Locate the cell with the specified text and output its (x, y) center coordinate. 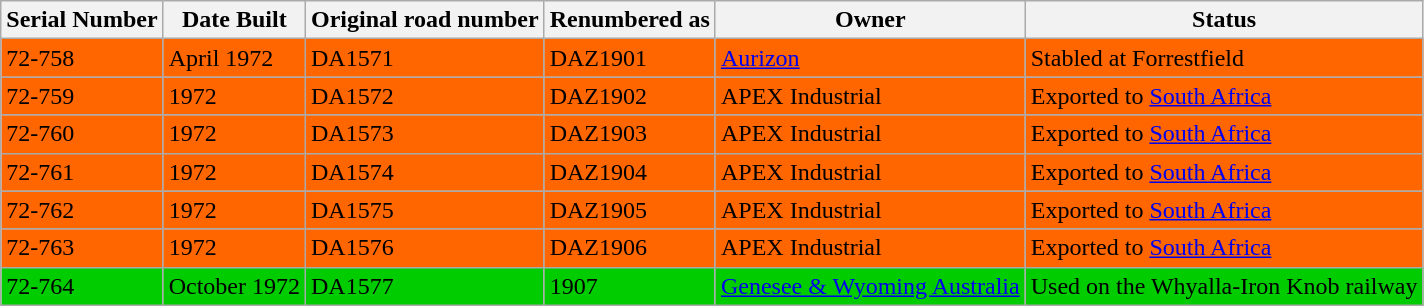
April 1972 (234, 58)
DA1572 (424, 96)
DA1577 (424, 286)
October 1972 (234, 286)
DAZ1903 (630, 134)
Date Built (234, 20)
72-760 (82, 134)
72-759 (82, 96)
DA1573 (424, 134)
1907 (630, 286)
72-758 (82, 58)
DAZ1902 (630, 96)
DAZ1905 (630, 210)
Owner (870, 20)
DA1575 (424, 210)
DA1574 (424, 172)
72-764 (82, 286)
72-763 (82, 248)
DAZ1906 (630, 248)
Status (1224, 20)
DA1576 (424, 248)
DA1571 (424, 58)
Renumbered as (630, 20)
Aurizon (870, 58)
Stabled at Forrestfield (1224, 58)
DAZ1901 (630, 58)
Original road number (424, 20)
DAZ1904 (630, 172)
Serial Number (82, 20)
Genesee & Wyoming Australia (870, 286)
Used on the Whyalla-Iron Knob railway (1224, 286)
72-762 (82, 210)
72-761 (82, 172)
